Detect which cell encompasses the target text, then output its (x, y) center coordinate. 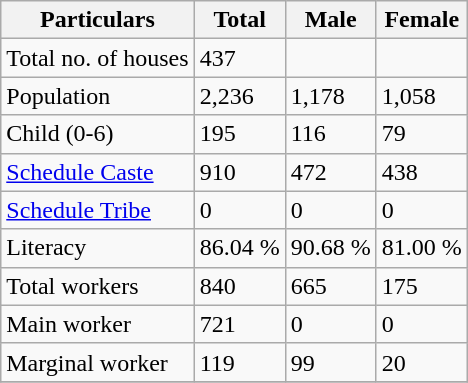
437 (240, 58)
Literacy (98, 248)
721 (240, 324)
840 (240, 286)
79 (422, 134)
472 (330, 172)
90.68 % (330, 248)
Female (422, 20)
86.04 % (240, 248)
195 (240, 134)
Schedule Caste (98, 172)
99 (330, 362)
119 (240, 362)
438 (422, 172)
81.00 % (422, 248)
Particulars (98, 20)
20 (422, 362)
Schedule Tribe (98, 210)
Population (98, 96)
Main worker (98, 324)
Male (330, 20)
1,178 (330, 96)
2,236 (240, 96)
116 (330, 134)
1,058 (422, 96)
Marginal worker (98, 362)
665 (330, 286)
Total workers (98, 286)
Child (0-6) (98, 134)
175 (422, 286)
Total no. of houses (98, 58)
Total (240, 20)
910 (240, 172)
